For the text-containing cell, return its midpoint in (X, Y) coordinate format. 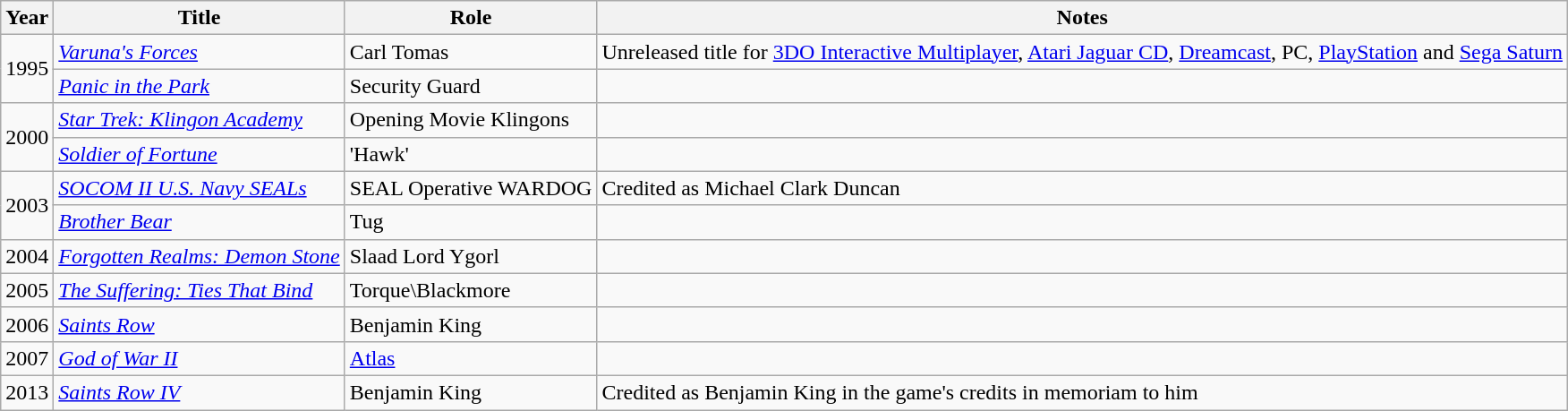
2003 (27, 205)
Star Trek: Klingon Academy (199, 120)
Panic in the Park (199, 86)
SOCOM II U.S. Navy SEALs (199, 188)
Notes (1083, 18)
2004 (27, 256)
Year (27, 18)
God of War II (199, 358)
Forgotten Realms: Demon Stone (199, 256)
Slaad Lord Ygorl (471, 256)
Atlas (471, 358)
Role (471, 18)
Title (199, 18)
Credited as Michael Clark Duncan (1083, 188)
Carl Tomas (471, 52)
2013 (27, 392)
Varuna's Forces (199, 52)
2007 (27, 358)
SEAL Operative WARDOG (471, 188)
Credited as Benjamin King in the game's credits in memoriam to him (1083, 392)
2005 (27, 290)
Soldier of Fortune (199, 154)
Torque\Blackmore (471, 290)
Saints Row IV (199, 392)
Security Guard (471, 86)
Tug (471, 222)
Unreleased title for 3DO Interactive Multiplayer, Atari Jaguar CD, Dreamcast, PC, PlayStation and Sega Saturn (1083, 52)
The Suffering: Ties That Bind (199, 290)
2000 (27, 137)
2006 (27, 324)
Opening Movie Klingons (471, 120)
Saints Row (199, 324)
'Hawk' (471, 154)
1995 (27, 69)
Brother Bear (199, 222)
